Pinpoint the cell where the given text exists, returning its [X, Y] midpoint coordinate. 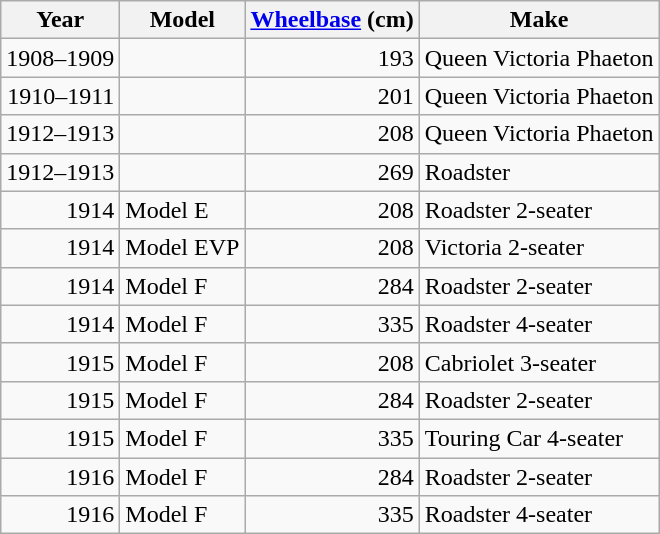
Year [60, 20]
Model EVP [182, 248]
1910–1911 [60, 96]
Victoria 2-seater [539, 248]
201 [332, 96]
1908–1909 [60, 58]
Roadster [539, 172]
Model E [182, 210]
Cabriolet 3-seater [539, 362]
Touring Car 4-seater [539, 438]
Make [539, 20]
269 [332, 172]
Model [182, 20]
Wheelbase (cm) [332, 20]
193 [332, 58]
